Scan for the cell matching the given text and deliver its (x, y) coordinate at center. 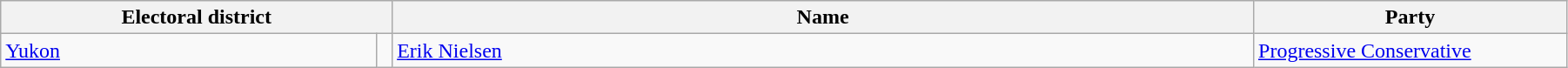
Yukon (189, 51)
Party (1411, 17)
Progressive Conservative (1411, 51)
Electoral district (197, 17)
Name (823, 17)
Erik Nielsen (823, 51)
